Output the (X, Y) coordinate of the center of the cell containing the given text.  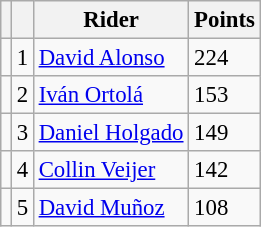
4 (22, 170)
Daniel Holgado (110, 133)
Points (224, 20)
224 (224, 58)
3 (22, 133)
Iván Ortolá (110, 95)
108 (224, 208)
149 (224, 133)
2 (22, 95)
Collin Veijer (110, 170)
153 (224, 95)
5 (22, 208)
1 (22, 58)
David Muñoz (110, 208)
142 (224, 170)
Rider (110, 20)
David Alonso (110, 58)
